Identify which cell holds the provided text, then report its (x, y) central coordinate. 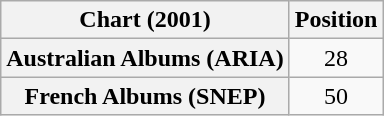
Australian Albums (ARIA) (145, 58)
Chart (2001) (145, 20)
50 (336, 96)
28 (336, 58)
French Albums (SNEP) (145, 96)
Position (336, 20)
